For the text-containing cell, return its midpoint in (X, Y) coordinate format. 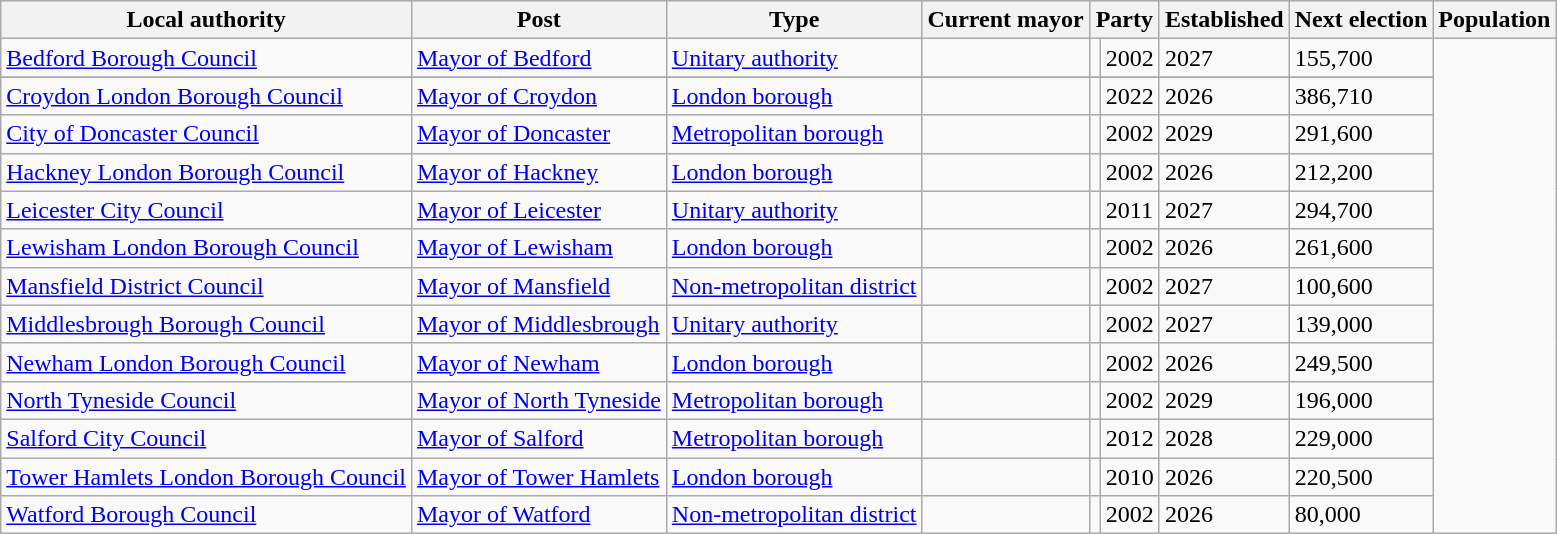
Mayor of Salford (538, 438)
Mayor of Bedford (538, 58)
Lewisham London Borough Council (206, 248)
Tower Hamlets London Borough Council (206, 477)
220,500 (1361, 477)
212,200 (1361, 172)
Mayor of North Tyneside (538, 400)
Mayor of Middlesbrough (538, 324)
Mayor of Mansfield (538, 286)
291,600 (1361, 134)
Watford Borough Council (206, 515)
Mayor of Lewisham (538, 248)
Leicester City Council (206, 210)
Post (538, 20)
Salford City Council (206, 438)
139,000 (1361, 324)
261,600 (1361, 248)
Mayor of Newham (538, 362)
City of Doncaster Council (206, 134)
Population (1494, 20)
80,000 (1361, 515)
Mayor of Leicester (538, 210)
196,000 (1361, 400)
North Tyneside Council (206, 400)
Established (1224, 20)
Mayor of Hackney (538, 172)
2011 (1130, 210)
2028 (1224, 438)
Mansfield District Council (206, 286)
229,000 (1361, 438)
Party (1124, 20)
2022 (1130, 96)
386,710 (1361, 96)
2010 (1130, 477)
Bedford Borough Council (206, 58)
Newham London Borough Council (206, 362)
2012 (1130, 438)
Croydon London Borough Council (206, 96)
155,700 (1361, 58)
Mayor of Watford (538, 515)
249,500 (1361, 362)
Current mayor (1006, 20)
Local authority (206, 20)
Mayor of Doncaster (538, 134)
Hackney London Borough Council (206, 172)
Mayor of Croydon (538, 96)
Middlesbrough Borough Council (206, 324)
294,700 (1361, 210)
Type (794, 20)
Next election (1361, 20)
100,600 (1361, 286)
Mayor of Tower Hamlets (538, 477)
